Capture the cell that displays the provided text and extract its (x, y) central coordinate. 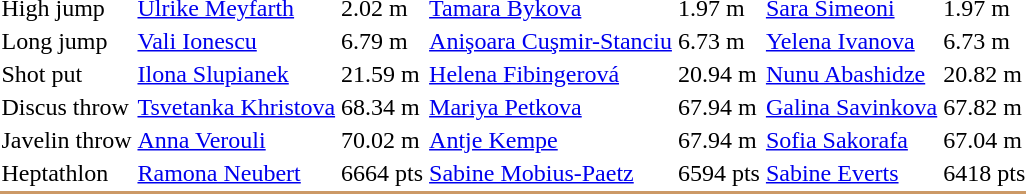
70.02 m (382, 140)
Heptathlon (66, 173)
Helena Fibingerová (551, 74)
Anişoara Cuşmir-Stanciu (551, 41)
Anna Verouli (236, 140)
Long jump (66, 41)
Shot put (66, 74)
Galina Savinkova (851, 107)
Ilona Slupianek (236, 74)
Sofia Sakorafa (851, 140)
6.73 m (718, 41)
Nunu Abashidze (851, 74)
6594 pts (718, 173)
21.59 m (382, 74)
Javelin throw (66, 140)
Yelena Ivanova (851, 41)
Mariya Petkova (551, 107)
6.79 m (382, 41)
Sabine Mobius-Paetz (551, 173)
Sabine Everts (851, 173)
Tsvetanka Khristova (236, 107)
Discus throw (66, 107)
68.34 m (382, 107)
Ramona Neubert (236, 173)
6664 pts (382, 173)
20.94 m (718, 74)
Antje Kempe (551, 140)
Vali Ionescu (236, 41)
